Provide the (X, Y) coordinate of the cell's center where the given text is located.  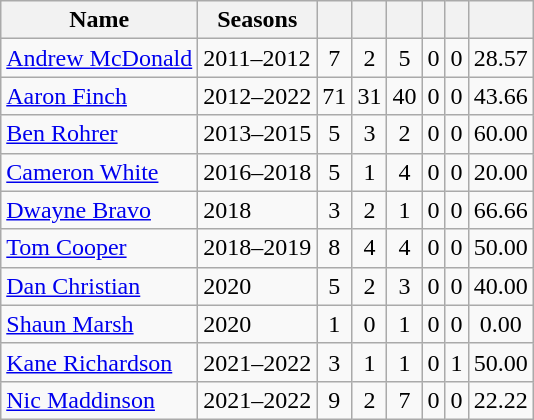
2016–2018 (258, 172)
40.00 (500, 286)
0.00 (500, 324)
Dwayne Bravo (100, 210)
31 (370, 96)
22.22 (500, 400)
Seasons (258, 20)
28.57 (500, 58)
Shaun Marsh (100, 324)
8 (334, 248)
9 (334, 400)
2018–2019 (258, 248)
Kane Richardson (100, 362)
60.00 (500, 134)
Cameron White (100, 172)
Andrew McDonald (100, 58)
43.66 (500, 96)
Aaron Finch (100, 96)
71 (334, 96)
2012–2022 (258, 96)
40 (404, 96)
Dan Christian (100, 286)
2013–2015 (258, 134)
20.00 (500, 172)
2011–2012 (258, 58)
Ben Rohrer (100, 134)
Name (100, 20)
66.66 (500, 210)
Tom Cooper (100, 248)
Nic Maddinson (100, 400)
2018 (258, 210)
